Identify which cell holds the provided text, then report its (X, Y) central coordinate. 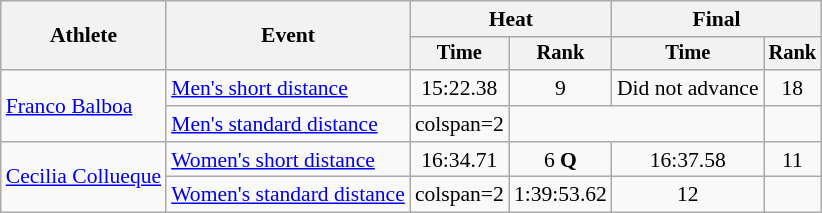
Cecilia Collueque (84, 178)
Women's standard distance (288, 195)
Athlete (84, 36)
9 (560, 88)
16:37.58 (688, 160)
6 Q (560, 160)
18 (793, 88)
Heat (511, 19)
Women's short distance (288, 160)
1:39:53.62 (560, 195)
Franco Balboa (84, 106)
Did not advance (688, 88)
16:34.71 (460, 160)
Men's short distance (288, 88)
Men's standard distance (288, 124)
15:22.38 (460, 88)
Event (288, 36)
11 (793, 160)
Final (716, 19)
12 (688, 195)
